Identify which cell holds the provided text, then report its [x, y] central coordinate. 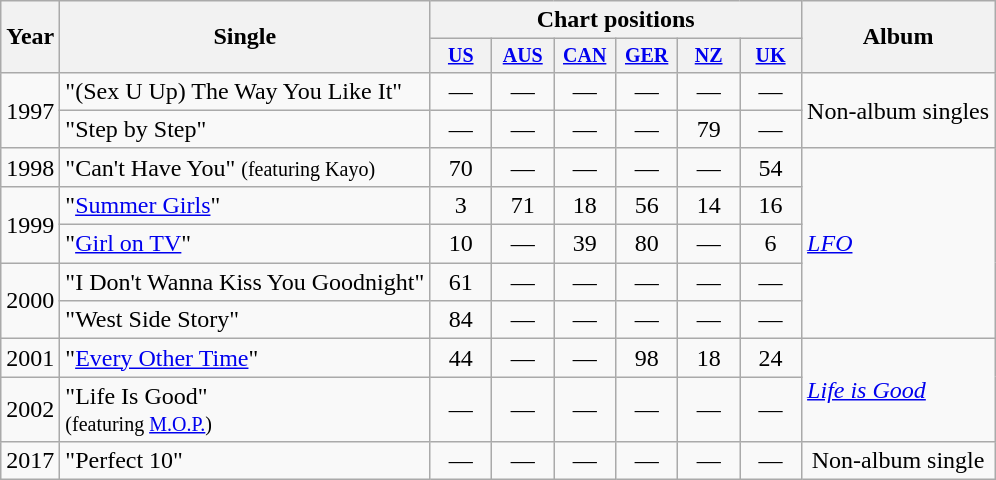
Non-album single [898, 461]
CAN [585, 56]
1997 [30, 110]
GER [647, 56]
UK [771, 56]
24 [771, 358]
"Girl on TV" [245, 244]
"Every Other Time" [245, 358]
70 [461, 167]
71 [523, 205]
"Life Is Good"(featuring M.O.P.) [245, 410]
2002 [30, 410]
44 [461, 358]
61 [461, 282]
"I Don't Wanna Kiss You Goodnight" [245, 282]
54 [771, 167]
1999 [30, 224]
3 [461, 205]
"West Side Story" [245, 320]
"Can't Have You" (featuring Kayo) [245, 167]
80 [647, 244]
98 [647, 358]
"Perfect 10" [245, 461]
56 [647, 205]
LFO [898, 243]
6 [771, 244]
10 [461, 244]
2001 [30, 358]
"Summer Girls" [245, 205]
NZ [709, 56]
Chart positions [616, 20]
84 [461, 320]
16 [771, 205]
1998 [30, 167]
"(Sex U Up) The Way You Like It" [245, 91]
Single [245, 37]
Life is Good [898, 390]
39 [585, 244]
79 [709, 129]
Non-album singles [898, 110]
AUS [523, 56]
Album [898, 37]
Year [30, 37]
14 [709, 205]
2017 [30, 461]
US [461, 56]
"Step by Step" [245, 129]
2000 [30, 301]
